From the cell containing the given text, extract its center point as (X, Y) coordinate. 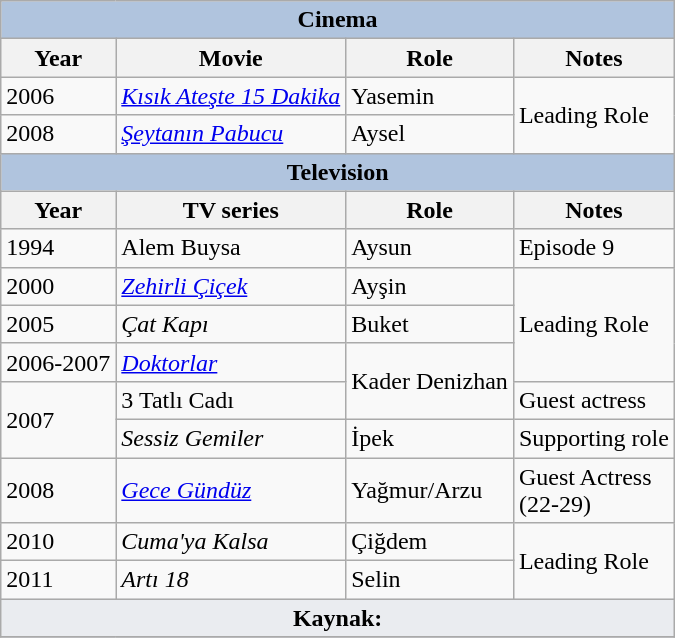
Alem Buysa (231, 248)
Selin (430, 580)
2010 (58, 542)
Cinema (338, 20)
1994 (58, 248)
3 Tatlı Cadı (231, 400)
2000 (58, 286)
Movie (231, 58)
Television (338, 172)
Çat Kapı (231, 324)
Cuma'ya Kalsa (231, 542)
Doktorlar (231, 362)
TV series (231, 210)
2006 (58, 96)
Aysun (430, 248)
Artı 18 (231, 580)
2006-2007 (58, 362)
Kaynak: (338, 618)
Zehirli Çiçek (231, 286)
Yağmur/Arzu (430, 490)
İpek (430, 438)
Guest actress (594, 400)
Gece Gündüz (231, 490)
Yasemin (430, 96)
2005 (58, 324)
Kader Denizhan (430, 381)
Supporting role (594, 438)
Şeytanın Pabucu (231, 134)
Çiğdem (430, 542)
Kısık Ateşte 15 Dakika (231, 96)
Aysel (430, 134)
Sessiz Gemiler (231, 438)
Episode 9 (594, 248)
2007 (58, 419)
Ayşin (430, 286)
Buket (430, 324)
Guest Actress(22-29) (594, 490)
2011 (58, 580)
